Return the (X, Y) coordinate for the center point of the cell that contains the specified text.  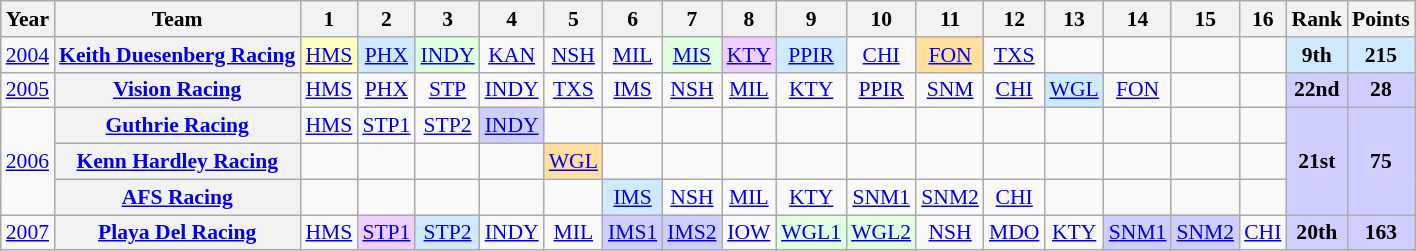
Vision Racing (177, 90)
Year (28, 19)
11 (950, 19)
215 (1381, 55)
STP (447, 90)
5 (574, 19)
IMS2 (692, 233)
2007 (28, 233)
13 (1074, 19)
AFS Racing (177, 197)
8 (749, 19)
10 (881, 19)
Kenn Hardley Racing (177, 162)
SNM (950, 90)
6 (632, 19)
2 (386, 19)
WGL1 (811, 233)
21st (1316, 162)
16 (1262, 19)
22nd (1316, 90)
Points (1381, 19)
IOW (749, 233)
12 (1014, 19)
IMS1 (632, 233)
Guthrie Racing (177, 126)
9th (1316, 55)
Playa Del Racing (177, 233)
15 (1205, 19)
9 (811, 19)
4 (512, 19)
20th (1316, 233)
2004 (28, 55)
2006 (28, 162)
Keith Duesenberg Racing (177, 55)
14 (1138, 19)
163 (1381, 233)
MDO (1014, 233)
1 (328, 19)
28 (1381, 90)
75 (1381, 162)
KAN (512, 55)
MIS (692, 55)
2005 (28, 90)
7 (692, 19)
Team (177, 19)
Rank (1316, 19)
WGL2 (881, 233)
3 (447, 19)
